Provide the (X, Y) coordinate of the cell's center where the given text is located.  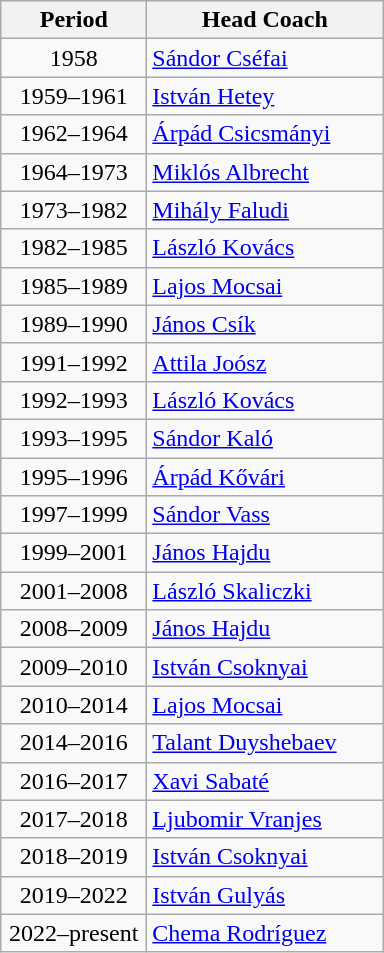
Miklós Albrecht (265, 172)
1985–1989 (74, 286)
István Gulyás (265, 895)
Mihály Faludi (265, 210)
Talant Duyshebaev (265, 743)
2010–2014 (74, 705)
2009–2010 (74, 667)
2016–2017 (74, 781)
János Csík (265, 324)
Attila Joósz (265, 362)
Period (74, 20)
1958 (74, 58)
Sándor Vass (265, 515)
Chema Rodríguez (265, 933)
1959–1961 (74, 96)
Árpád Csicsmányi (265, 134)
2017–2018 (74, 819)
2014–2016 (74, 743)
1995–1996 (74, 477)
Ljubomir Vranjes (265, 819)
Sándor Kaló (265, 438)
1964–1973 (74, 172)
Head Coach (265, 20)
1991–1992 (74, 362)
1993–1995 (74, 438)
1999–2001 (74, 553)
István Hetey (265, 96)
2018–2019 (74, 857)
1997–1999 (74, 515)
2001–2008 (74, 591)
2019–2022 (74, 895)
Árpád Kővári (265, 477)
2008–2009 (74, 629)
Sándor Cséfai (265, 58)
1992–1993 (74, 400)
1973–1982 (74, 210)
1962–1964 (74, 134)
2022–present (74, 933)
László Skaliczki (265, 591)
1989–1990 (74, 324)
1982–1985 (74, 248)
Xavi Sabaté (265, 781)
